Identify which cell holds the provided text, then report its (X, Y) central coordinate. 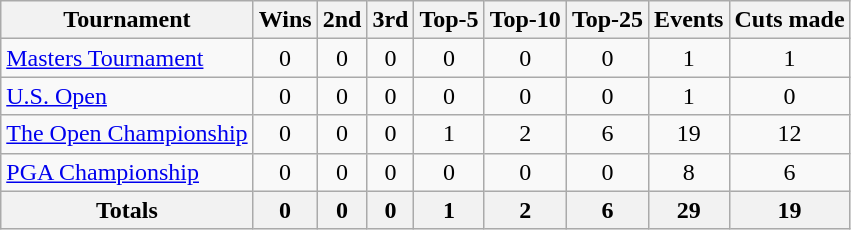
PGA Championship (127, 172)
Masters Tournament (127, 58)
Events (689, 20)
Top-10 (525, 20)
Cuts made (790, 20)
8 (689, 172)
Tournament (127, 20)
The Open Championship (127, 134)
12 (790, 134)
29 (689, 210)
Totals (127, 210)
Top-5 (449, 20)
Top-25 (607, 20)
U.S. Open (127, 96)
3rd (390, 20)
Wins (285, 20)
2nd (342, 20)
